Return the [X, Y] coordinate for the center point of the cell that contains the specified text.  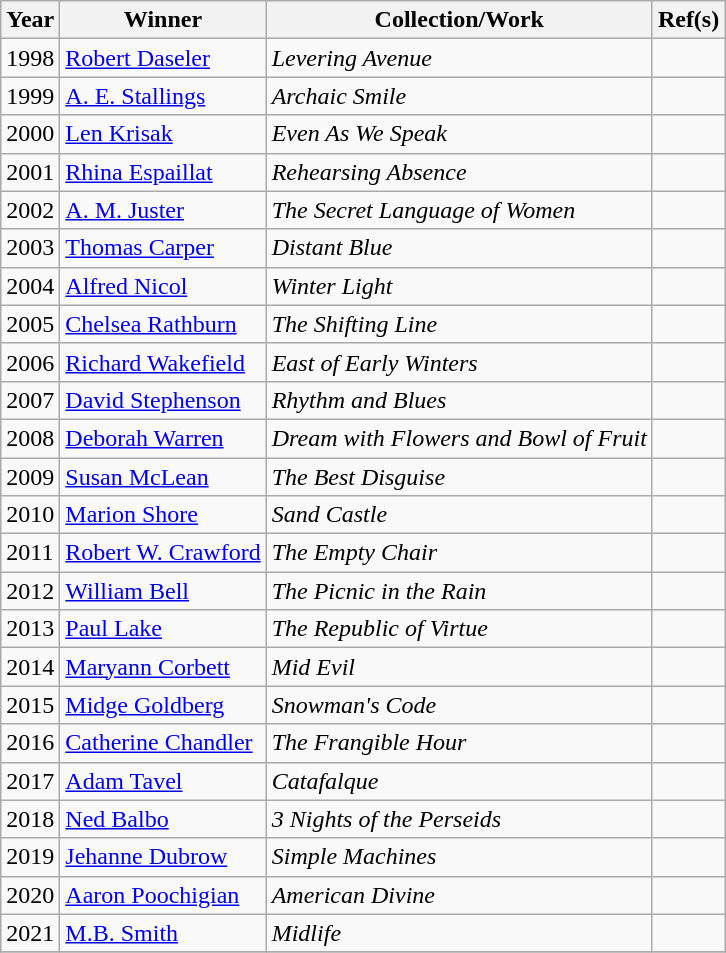
2013 [30, 629]
The Shifting Line [459, 324]
Susan McLean [163, 477]
Paul Lake [163, 629]
Levering Avenue [459, 58]
2016 [30, 743]
Dream with Flowers and Bowl of Fruit [459, 438]
2009 [30, 477]
Marion Shore [163, 515]
Len Krisak [163, 134]
Robert Daseler [163, 58]
2008 [30, 438]
Sand Castle [459, 515]
Midge Goldberg [163, 705]
Rehearsing Absence [459, 172]
Snowman's Code [459, 705]
Collection/Work [459, 20]
Robert W. Crawford [163, 553]
2020 [30, 895]
Thomas Carper [163, 248]
Rhina Espaillat [163, 172]
2019 [30, 857]
Deborah Warren [163, 438]
Winner [163, 20]
Catherine Chandler [163, 743]
Alfred Nicol [163, 286]
Richard Wakefield [163, 362]
Jehanne Dubrow [163, 857]
The Secret Language of Women [459, 210]
Ned Balbo [163, 819]
Archaic Smile [459, 96]
American Divine [459, 895]
3 Nights of the Perseids [459, 819]
A. M. Juster [163, 210]
2006 [30, 362]
The Republic of Virtue [459, 629]
Rhythm and Blues [459, 400]
2015 [30, 705]
2004 [30, 286]
The Best Disguise [459, 477]
M.B. Smith [163, 933]
Maryann Corbett [163, 667]
Even As We Speak [459, 134]
Year [30, 20]
Adam Tavel [163, 781]
Simple Machines [459, 857]
2007 [30, 400]
2001 [30, 172]
Distant Blue [459, 248]
2011 [30, 553]
Midlife [459, 933]
2002 [30, 210]
The Empty Chair [459, 553]
The Picnic in the Rain [459, 591]
2005 [30, 324]
The Frangible Hour [459, 743]
Winter Light [459, 286]
Catafalque [459, 781]
2021 [30, 933]
2000 [30, 134]
William Bell [163, 591]
Ref(s) [688, 20]
2018 [30, 819]
Aaron Poochigian [163, 895]
David Stephenson [163, 400]
Mid Evil [459, 667]
Chelsea Rathburn [163, 324]
2017 [30, 781]
East of Early Winters [459, 362]
A. E. Stallings [163, 96]
2014 [30, 667]
2003 [30, 248]
2012 [30, 591]
1998 [30, 58]
2010 [30, 515]
1999 [30, 96]
